Find where the given text appears and provide that cell's center as [x, y] coordinate. 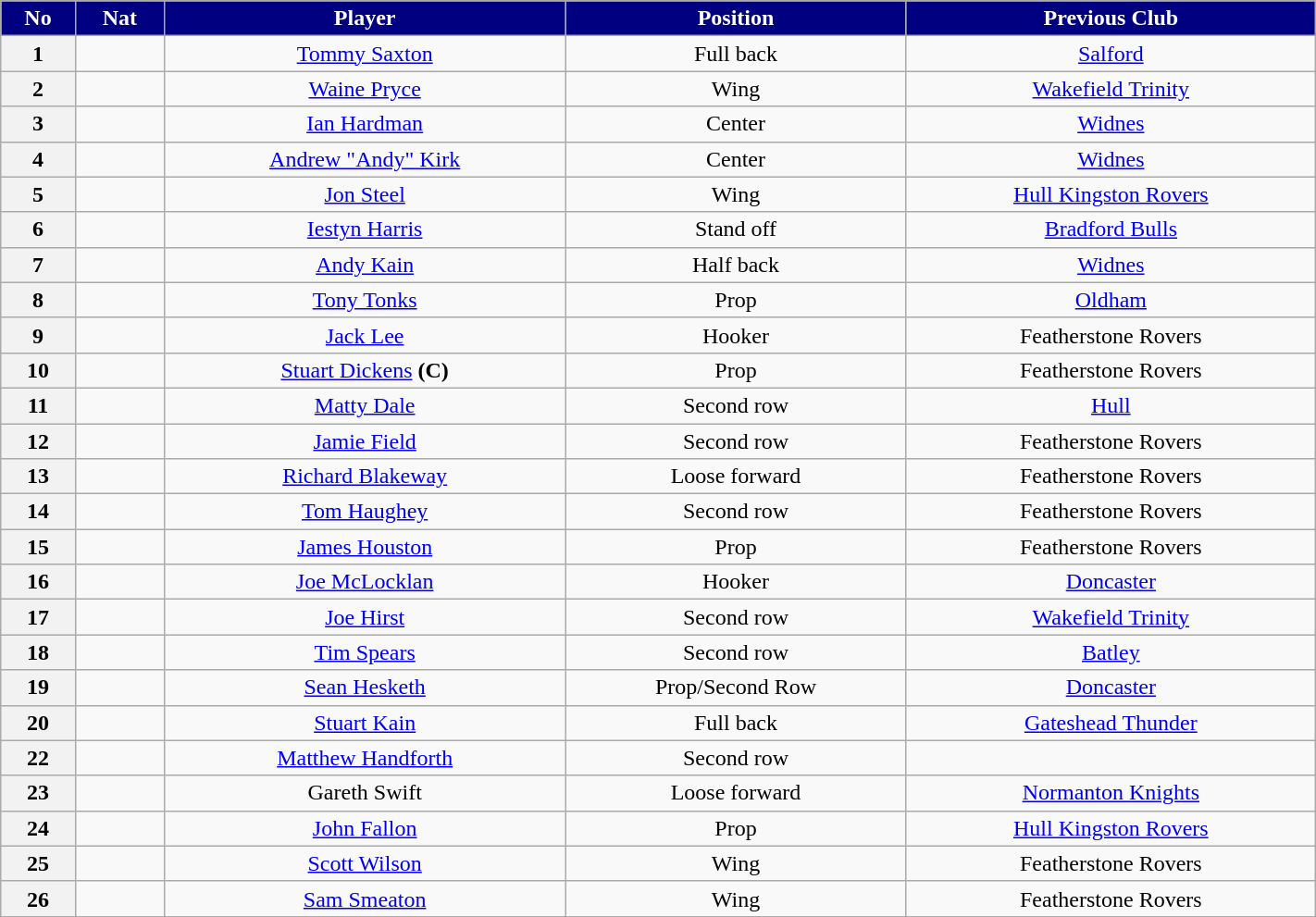
Salford [1111, 54]
3 [39, 124]
Batley [1111, 652]
Jon Steel [365, 194]
Tim Spears [365, 652]
Half back [737, 265]
13 [39, 477]
11 [39, 405]
Position [737, 19]
1 [39, 54]
Tony Tonks [365, 300]
Nat [119, 19]
20 [39, 723]
26 [39, 898]
24 [39, 828]
9 [39, 335]
10 [39, 370]
Andy Kain [365, 265]
Waine Pryce [365, 89]
2 [39, 89]
Matty Dale [365, 405]
17 [39, 617]
Sean Hesketh [365, 688]
Jamie Field [365, 441]
Normanton Knights [1111, 793]
18 [39, 652]
8 [39, 300]
Gareth Swift [365, 793]
Tommy Saxton [365, 54]
Bradford Bulls [1111, 229]
Stand off [737, 229]
Joe McLocklan [365, 582]
Richard Blakeway [365, 477]
Prop/Second Row [737, 688]
Andrew "Andy" Kirk [365, 159]
Sam Smeaton [365, 898]
15 [39, 547]
16 [39, 582]
19 [39, 688]
Hull [1111, 405]
Matthew Handforth [365, 758]
12 [39, 441]
Stuart Dickens (C) [365, 370]
James Houston [365, 547]
Stuart Kain [365, 723]
Joe Hirst [365, 617]
23 [39, 793]
Player [365, 19]
22 [39, 758]
John Fallon [365, 828]
Iestyn Harris [365, 229]
Previous Club [1111, 19]
Jack Lee [365, 335]
No [39, 19]
14 [39, 512]
Scott Wilson [365, 863]
Tom Haughey [365, 512]
7 [39, 265]
Gateshead Thunder [1111, 723]
Ian Hardman [365, 124]
25 [39, 863]
Oldham [1111, 300]
4 [39, 159]
5 [39, 194]
6 [39, 229]
